Find where the given text appears and provide that cell's center as (x, y) coordinate. 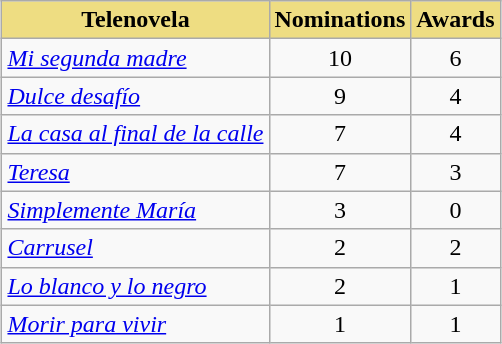
La casa al final de la calle (136, 134)
0 (456, 210)
Mi segunda madre (136, 58)
10 (340, 58)
Morir para vivir (136, 324)
Telenovela (136, 20)
Dulce desafío (136, 96)
9 (340, 96)
6 (456, 58)
Teresa (136, 172)
Simplemente María (136, 210)
Lo blanco y lo negro (136, 286)
Carrusel (136, 248)
Awards (456, 20)
Nominations (340, 20)
